Determine the [X, Y] coordinate at the center of the cell enclosing the given text.  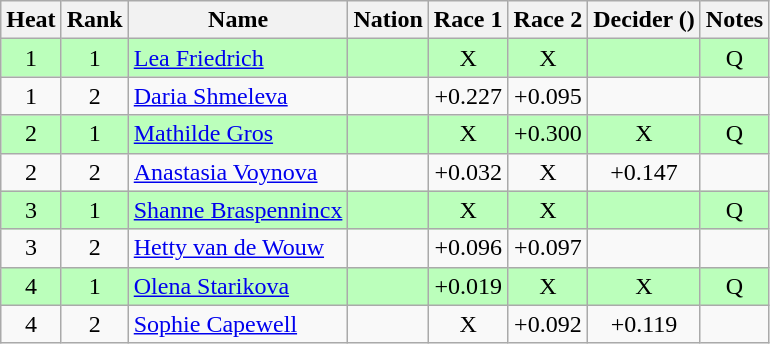
Race 2 [548, 20]
+0.119 [644, 324]
+0.092 [548, 324]
Sophie Capewell [238, 324]
+0.147 [644, 172]
Decider () [644, 20]
+0.097 [548, 248]
+0.032 [468, 172]
+0.096 [468, 248]
Anastasia Voynova [238, 172]
+0.300 [548, 134]
Rank [94, 20]
Lea Friedrich [238, 58]
Olena Starikova [238, 286]
Hetty van de Wouw [238, 248]
Daria Shmeleva [238, 96]
Mathilde Gros [238, 134]
Shanne Braspennincx [238, 210]
Race 1 [468, 20]
Notes [734, 20]
Heat [31, 20]
+0.095 [548, 96]
+0.227 [468, 96]
Name [238, 20]
+0.019 [468, 286]
Nation [388, 20]
